For the text-containing cell, return its midpoint in (X, Y) coordinate format. 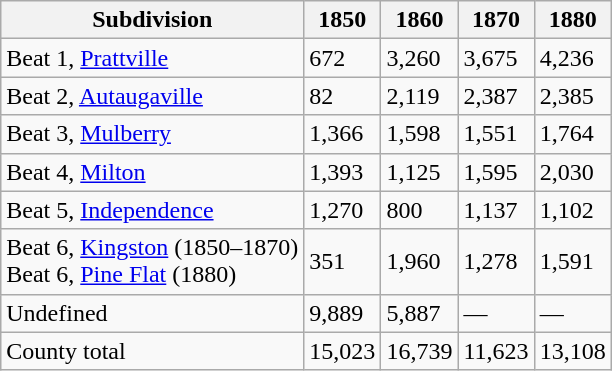
13,108 (572, 351)
82 (342, 96)
1,366 (342, 134)
1870 (496, 20)
1850 (342, 20)
1,270 (342, 210)
5,887 (420, 313)
1,764 (572, 134)
800 (420, 210)
15,023 (342, 351)
9,889 (342, 313)
3,675 (496, 58)
1,102 (572, 210)
1,595 (496, 172)
351 (342, 262)
16,739 (420, 351)
Beat 4, Milton (152, 172)
County total (152, 351)
1,598 (420, 134)
Beat 6, Kingston (1850–1870)Beat 6, Pine Flat (1880) (152, 262)
11,623 (496, 351)
1,960 (420, 262)
Beat 1, Prattville (152, 58)
1,591 (572, 262)
1,551 (496, 134)
3,260 (420, 58)
Beat 3, Mulberry (152, 134)
1,137 (496, 210)
1,125 (420, 172)
Undefined (152, 313)
Beat 5, Independence (152, 210)
4,236 (572, 58)
672 (342, 58)
1880 (572, 20)
1,393 (342, 172)
1,278 (496, 262)
2,030 (572, 172)
2,387 (496, 96)
2,385 (572, 96)
Subdivision (152, 20)
1860 (420, 20)
Beat 2, Autaugaville (152, 96)
2,119 (420, 96)
